For the text-containing cell, return its midpoint in [X, Y] coordinate format. 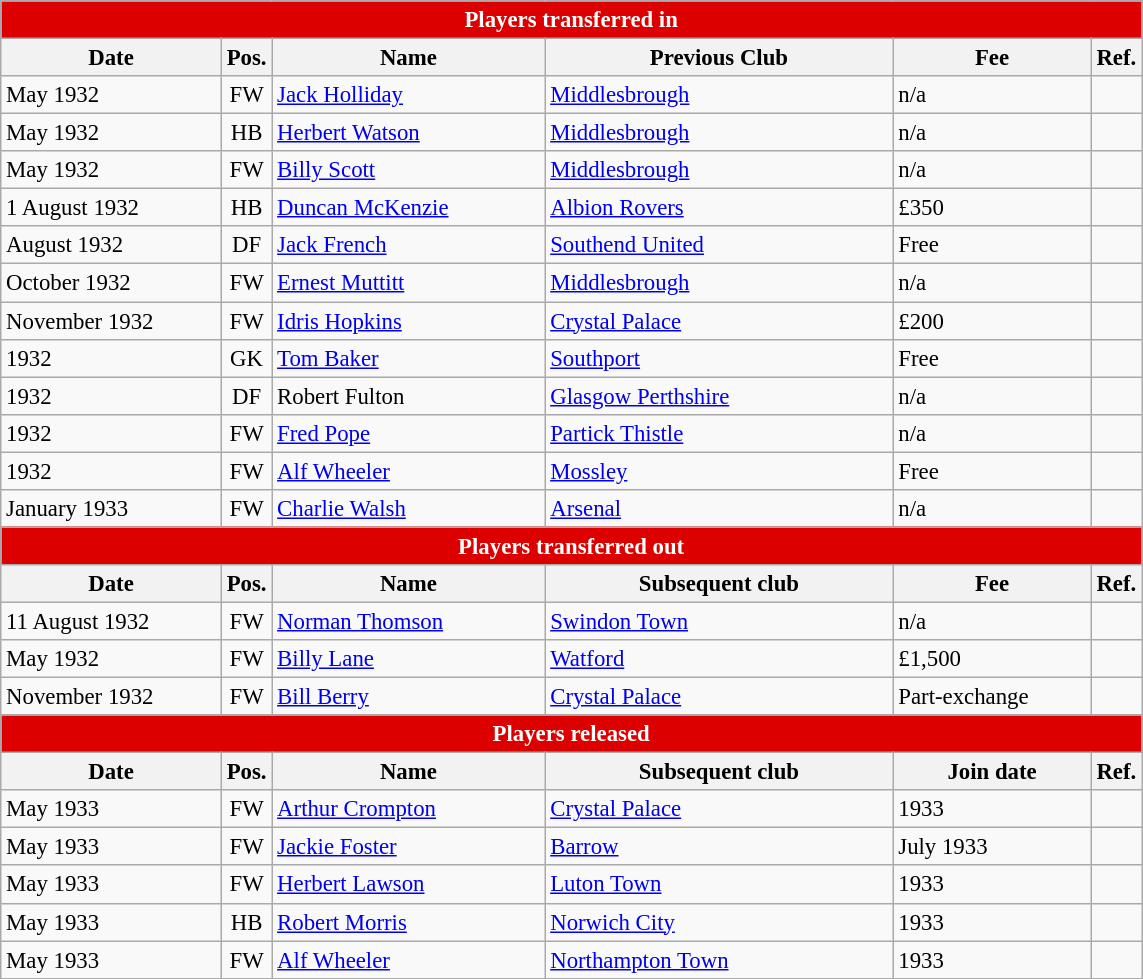
Northampton Town [719, 960]
Norwich City [719, 922]
Jackie Foster [408, 847]
Part-exchange [992, 697]
Players transferred out [572, 546]
Charlie Walsh [408, 509]
Robert Morris [408, 922]
Partick Thistle [719, 433]
Previous Club [719, 58]
Luton Town [719, 885]
Jack Holliday [408, 95]
Ernest Muttitt [408, 283]
£350 [992, 208]
July 1933 [992, 847]
Herbert Lawson [408, 885]
Herbert Watson [408, 133]
August 1932 [112, 245]
Watford [719, 659]
Norman Thomson [408, 621]
Albion Rovers [719, 208]
Southport [719, 358]
Mossley [719, 471]
January 1933 [112, 509]
11 August 1932 [112, 621]
Arsenal [719, 509]
Duncan McKenzie [408, 208]
Idris Hopkins [408, 321]
Southend United [719, 245]
Jack French [408, 245]
Join date [992, 772]
Tom Baker [408, 358]
£200 [992, 321]
Swindon Town [719, 621]
Players released [572, 734]
Barrow [719, 847]
Arthur Crompton [408, 809]
Billy Scott [408, 170]
Glasgow Perthshire [719, 396]
October 1932 [112, 283]
1 August 1932 [112, 208]
Fred Pope [408, 433]
£1,500 [992, 659]
Billy Lane [408, 659]
Players transferred in [572, 20]
Bill Berry [408, 697]
GK [246, 358]
Robert Fulton [408, 396]
